Search for the cell housing the specified text and yield its [x, y] center coordinate. 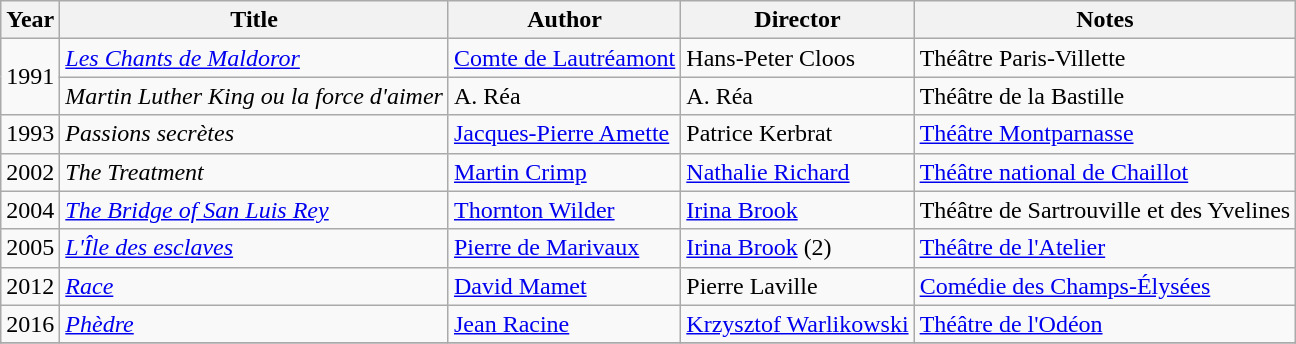
2005 [30, 248]
2004 [30, 210]
Race [254, 286]
Thornton Wilder [564, 210]
Nathalie Richard [798, 172]
1991 [30, 77]
Pierre Laville [798, 286]
Year [30, 20]
Martin Crimp [564, 172]
Passions secrètes [254, 134]
Title [254, 20]
Comte de Lautréamont [564, 58]
David Mamet [564, 286]
The Bridge of San Luis Rey [254, 210]
Hans-Peter Cloos [798, 58]
Théâtre national de Chaillot [1105, 172]
Irina Brook (2) [798, 248]
Martin Luther King ou la force d'aimer [254, 96]
Jacques-Pierre Amette [564, 134]
1993 [30, 134]
The Treatment [254, 172]
Notes [1105, 20]
Théâtre Montparnasse [1105, 134]
Pierre de Marivaux [564, 248]
Krzysztof Warlikowski [798, 324]
Théâtre de la Bastille [1105, 96]
Théâtre de Sartrouville et des Yvelines [1105, 210]
Patrice Kerbrat [798, 134]
2016 [30, 324]
2002 [30, 172]
Director [798, 20]
Phèdre [254, 324]
Jean Racine [564, 324]
Théâtre de l'Atelier [1105, 248]
2012 [30, 286]
Théâtre Paris-Villette [1105, 58]
Théâtre de l'Odéon [1105, 324]
Les Chants de Maldoror [254, 58]
Comédie des Champs-Élysées [1105, 286]
L'Île des esclaves [254, 248]
Irina Brook [798, 210]
Author [564, 20]
